Search for the cell housing the specified text and yield its (X, Y) center coordinate. 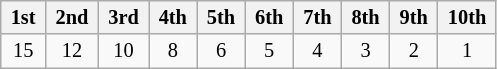
5 (269, 51)
1st (24, 17)
2 (414, 51)
8 (173, 51)
4th (173, 17)
6 (221, 51)
3 (365, 51)
15 (24, 51)
1 (467, 51)
12 (72, 51)
8th (365, 17)
4 (317, 51)
2nd (72, 17)
10th (467, 17)
5th (221, 17)
6th (269, 17)
10 (123, 51)
9th (414, 17)
3rd (123, 17)
7th (317, 17)
